Capture the cell that displays the provided text and extract its [X, Y] central coordinate. 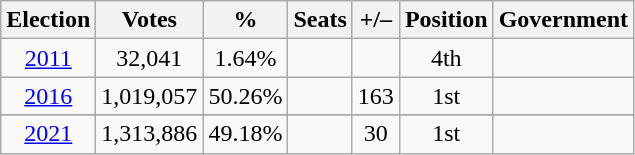
163 [376, 96]
30 [376, 134]
1,313,886 [150, 134]
Government [563, 20]
4th [446, 58]
1.64% [246, 58]
Position [446, 20]
Seats [320, 20]
1,019,057 [150, 96]
2021 [48, 134]
+/– [376, 20]
50.26% [246, 96]
2016 [48, 96]
49.18% [246, 134]
Election [48, 20]
% [246, 20]
2011 [48, 58]
Votes [150, 20]
32,041 [150, 58]
